Output the [X, Y] coordinate of the center of the cell containing the given text.  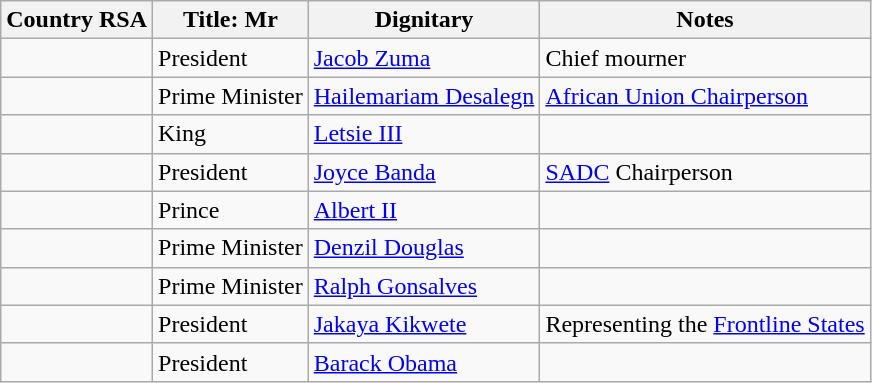
Joyce Banda [424, 172]
Title: Mr [231, 20]
Prince [231, 210]
Ralph Gonsalves [424, 286]
Dignitary [424, 20]
Barack Obama [424, 362]
Notes [705, 20]
Chief mourner [705, 58]
Letsie III [424, 134]
Representing the Frontline States [705, 324]
Country RSA [77, 20]
Jacob Zuma [424, 58]
Hailemariam Desalegn [424, 96]
Albert II [424, 210]
African Union Chairperson [705, 96]
King [231, 134]
Jakaya Kikwete [424, 324]
SADC Chairperson [705, 172]
Denzil Douglas [424, 248]
